Determine the [x, y] coordinate at the center of the cell enclosing the given text.  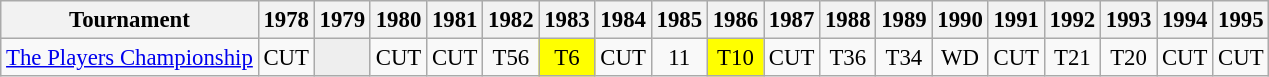
1987 [792, 20]
1988 [848, 20]
1979 [342, 20]
1985 [679, 20]
1983 [567, 20]
T34 [904, 58]
T21 [1072, 58]
11 [679, 58]
1984 [623, 20]
1980 [398, 20]
1989 [904, 20]
1994 [1185, 20]
Tournament [130, 20]
1982 [511, 20]
1993 [1128, 20]
1995 [1241, 20]
1986 [735, 20]
T6 [567, 58]
T36 [848, 58]
1978 [286, 20]
1990 [960, 20]
WD [960, 58]
T20 [1128, 58]
The Players Championship [130, 58]
1991 [1016, 20]
T10 [735, 58]
T56 [511, 58]
1992 [1072, 20]
1981 [455, 20]
